Identify which cell holds the provided text, then report its [x, y] central coordinate. 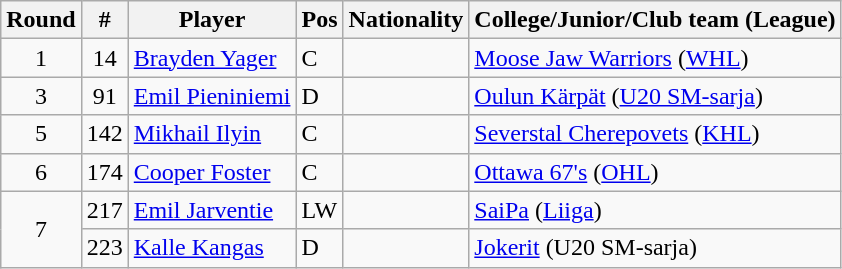
14 [104, 58]
LW [320, 210]
# [104, 20]
Emil Pieniniemi [212, 96]
Player [212, 20]
Severstal Cherepovets (KHL) [655, 134]
Nationality [406, 20]
5 [41, 134]
Emil Jarventie [212, 210]
217 [104, 210]
College/Junior/Club team (League) [655, 20]
Brayden Yager [212, 58]
Mikhail Ilyin [212, 134]
Kalle Kangas [212, 248]
91 [104, 96]
142 [104, 134]
3 [41, 96]
SaiPa (Liiga) [655, 210]
6 [41, 172]
Pos [320, 20]
7 [41, 229]
Jokerit (U20 SM-sarja) [655, 248]
223 [104, 248]
1 [41, 58]
Ottawa 67's (OHL) [655, 172]
174 [104, 172]
Moose Jaw Warriors (WHL) [655, 58]
Round [41, 20]
Cooper Foster [212, 172]
Oulun Kärpät (U20 SM-sarja) [655, 96]
